Detect which cell encompasses the target text, then output its [x, y] center coordinate. 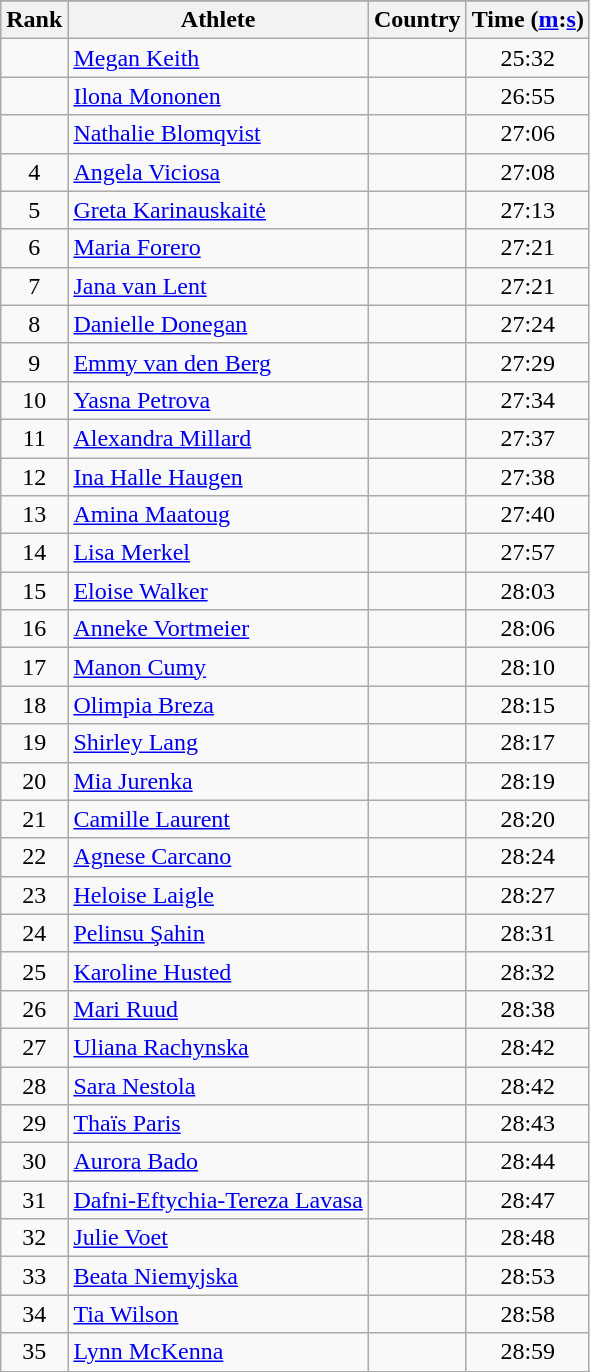
Sara Nestola [218, 1085]
28:48 [528, 1238]
27:29 [528, 362]
20 [34, 781]
35 [34, 1352]
Uliana Rachynska [218, 1047]
9 [34, 362]
28:15 [528, 705]
23 [34, 895]
Greta Karinauskaitė [218, 210]
28:32 [528, 971]
Pelinsu Şahin [218, 933]
25:32 [528, 58]
Karoline Husted [218, 971]
Emmy van den Berg [218, 362]
30 [34, 1162]
Julie Voet [218, 1238]
32 [34, 1238]
27:57 [528, 553]
22 [34, 857]
Manon Cumy [218, 667]
Beata Niemyjska [218, 1276]
Time (m:s) [528, 20]
Tia Wilson [218, 1314]
Angela Viciosa [218, 172]
17 [34, 667]
Shirley Lang [218, 743]
Eloise Walker [218, 591]
Lisa Merkel [218, 553]
25 [34, 971]
Ina Halle Haugen [218, 477]
Maria Forero [218, 248]
Ilona Mononen [218, 96]
27:13 [528, 210]
14 [34, 553]
5 [34, 210]
Amina Maatoug [218, 515]
28:59 [528, 1352]
28:38 [528, 1009]
21 [34, 819]
4 [34, 172]
18 [34, 705]
27 [34, 1047]
Mari Ruud [218, 1009]
Athlete [218, 20]
28:53 [528, 1276]
11 [34, 438]
Camille Laurent [218, 819]
28:19 [528, 781]
28:20 [528, 819]
28 [34, 1085]
19 [34, 743]
33 [34, 1276]
28:27 [528, 895]
Lynn McKenna [218, 1352]
28:31 [528, 933]
16 [34, 629]
26:55 [528, 96]
Agnese Carcano [218, 857]
Megan Keith [218, 58]
26 [34, 1009]
27:37 [528, 438]
13 [34, 515]
Country [417, 20]
Mia Jurenka [218, 781]
Anneke Vortmeier [218, 629]
28:44 [528, 1162]
27:38 [528, 477]
7 [34, 286]
28:06 [528, 629]
28:24 [528, 857]
10 [34, 400]
6 [34, 248]
Thaïs Paris [218, 1124]
27:08 [528, 172]
15 [34, 591]
Heloise Laigle [218, 895]
Jana van Lent [218, 286]
Alexandra Millard [218, 438]
27:06 [528, 134]
28:58 [528, 1314]
29 [34, 1124]
28:47 [528, 1200]
24 [34, 933]
Olimpia Breza [218, 705]
28:10 [528, 667]
Danielle Donegan [218, 324]
27:24 [528, 324]
34 [34, 1314]
Aurora Bado [218, 1162]
27:40 [528, 515]
Yasna Petrova [218, 400]
Nathalie Blomqvist [218, 134]
28:03 [528, 591]
28:17 [528, 743]
31 [34, 1200]
8 [34, 324]
Dafni-Eftychia-Tereza Lavasa [218, 1200]
Rank [34, 20]
12 [34, 477]
28:43 [528, 1124]
27:34 [528, 400]
